Identify which cell holds the provided text, then report its (X, Y) central coordinate. 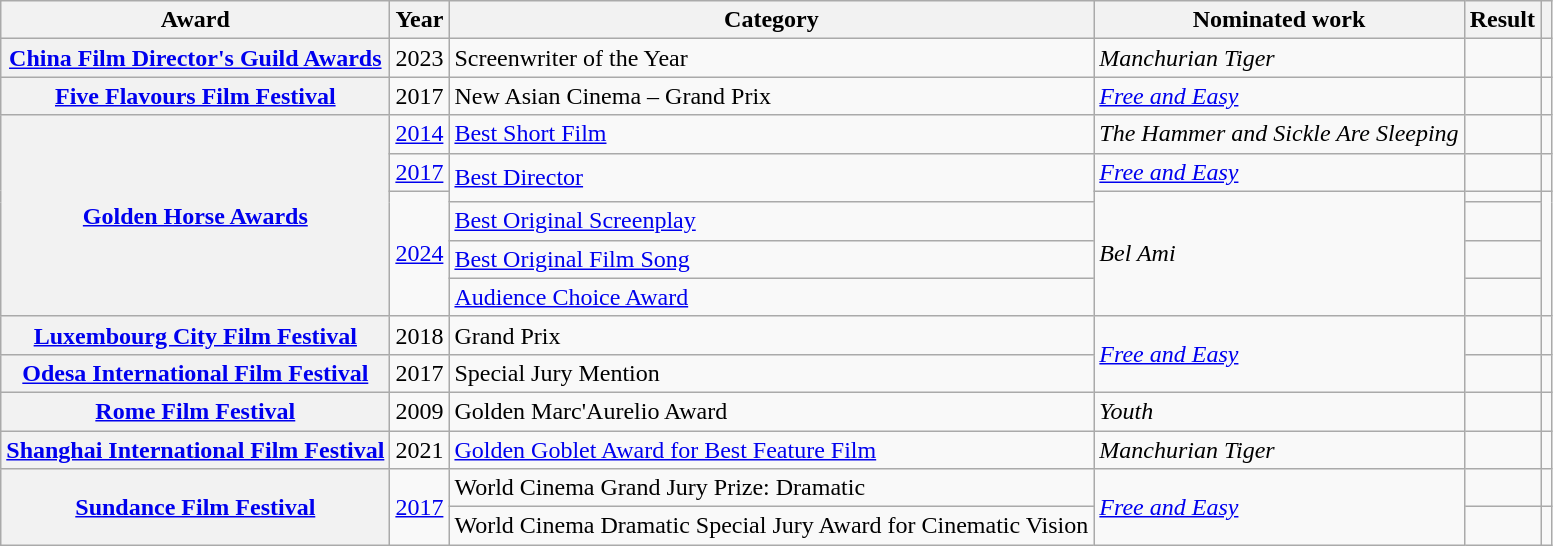
World Cinema Grand Jury Prize: Dramatic (772, 488)
2021 (420, 449)
Best Original Film Song (772, 259)
Five Flavours Film Festival (196, 96)
2024 (420, 254)
Best Short Film (772, 134)
Grand Prix (772, 335)
2014 (420, 134)
Bel Ami (1279, 254)
Screenwriter of the Year (772, 58)
Sundance Film Festival (196, 507)
Rome Film Festival (196, 411)
Result (1502, 20)
Luxembourg City Film Festival (196, 335)
Shanghai International Film Festival (196, 449)
Award (196, 20)
Nominated work (1279, 20)
World Cinema Dramatic Special Jury Award for Cinematic Vision (772, 526)
China Film Director's Guild Awards (196, 58)
Best Director (772, 178)
New Asian Cinema – Grand Prix (772, 96)
The Hammer and Sickle Are Sleeping (1279, 134)
2009 (420, 411)
Best Original Screenplay (772, 221)
Golden Goblet Award for Best Feature Film (772, 449)
Year (420, 20)
Odesa International Film Festival (196, 373)
Golden Horse Awards (196, 216)
2023 (420, 58)
Audience Choice Award (772, 297)
Golden Marc'Aurelio Award (772, 411)
Special Jury Mention (772, 373)
2018 (420, 335)
Youth (1279, 411)
Category (772, 20)
